Scan for the cell matching the given text and deliver its [x, y] coordinate at center. 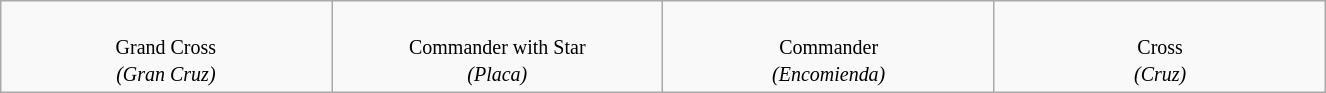
Commander with Star(Placa) [498, 47]
Grand Cross(Gran Cruz) [166, 47]
Cross(Cruz) [1160, 47]
Commander(Encomienda) [828, 47]
